Locate the cell with the specified text and output its [x, y] center coordinate. 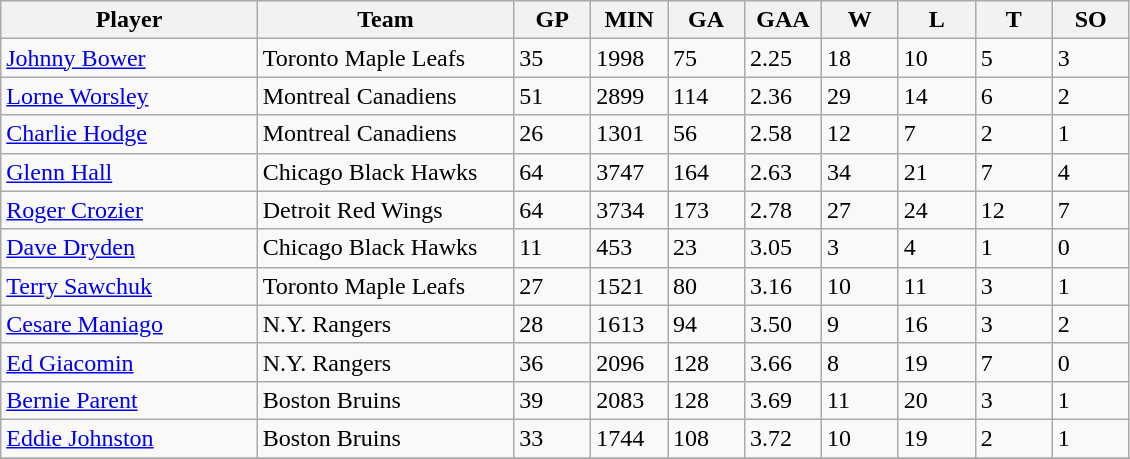
3.69 [782, 400]
SO [1090, 20]
1613 [630, 324]
20 [936, 400]
114 [706, 96]
2096 [630, 362]
1744 [630, 438]
Charlie Hodge [129, 134]
14 [936, 96]
29 [860, 96]
75 [706, 58]
Bernie Parent [129, 400]
Cesare Maniago [129, 324]
9 [860, 324]
Team [385, 20]
26 [552, 134]
3747 [630, 172]
56 [706, 134]
1301 [630, 134]
28 [552, 324]
Dave Dryden [129, 248]
Eddie Johnston [129, 438]
453 [630, 248]
Player [129, 20]
39 [552, 400]
Johnny Bower [129, 58]
Terry Sawchuk [129, 286]
2.25 [782, 58]
33 [552, 438]
Roger Crozier [129, 210]
6 [1014, 96]
L [936, 20]
2083 [630, 400]
2.58 [782, 134]
24 [936, 210]
5 [1014, 58]
16 [936, 324]
2.63 [782, 172]
GP [552, 20]
51 [552, 96]
3734 [630, 210]
108 [706, 438]
2.78 [782, 210]
2.36 [782, 96]
94 [706, 324]
35 [552, 58]
GAA [782, 20]
18 [860, 58]
23 [706, 248]
34 [860, 172]
Ed Giacomin [129, 362]
Glenn Hall [129, 172]
3.72 [782, 438]
2899 [630, 96]
173 [706, 210]
MIN [630, 20]
21 [936, 172]
3.16 [782, 286]
164 [706, 172]
36 [552, 362]
GA [706, 20]
3.66 [782, 362]
1521 [630, 286]
T [1014, 20]
8 [860, 362]
1998 [630, 58]
W [860, 20]
3.50 [782, 324]
3.05 [782, 248]
Detroit Red Wings [385, 210]
80 [706, 286]
Lorne Worsley [129, 96]
